Detect which cell encompasses the target text, then output its [X, Y] center coordinate. 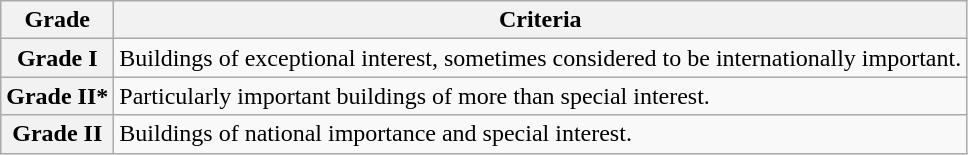
Grade [58, 20]
Criteria [540, 20]
Buildings of national importance and special interest. [540, 134]
Grade II* [58, 96]
Particularly important buildings of more than special interest. [540, 96]
Grade I [58, 58]
Buildings of exceptional interest, sometimes considered to be internationally important. [540, 58]
Grade II [58, 134]
